Detect which cell encompasses the target text, then output its [x, y] center coordinate. 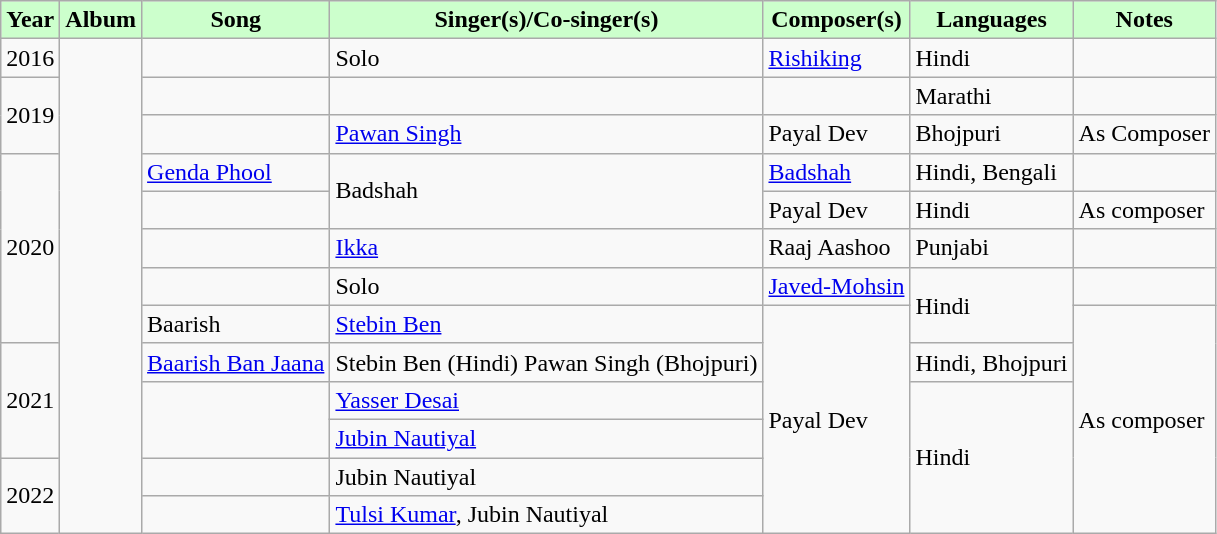
Tulsi Kumar, Jubin Nautiyal [546, 515]
2022 [30, 496]
Baarish Ban Jaana [236, 362]
Yasser Desai [546, 400]
Languages [992, 20]
Rishiking [836, 58]
Javed-Mohsin [836, 286]
2016 [30, 58]
Year [30, 20]
Hindi, Bhojpuri [992, 362]
Stebin Ben (Hindi) Pawan Singh (Bhojpuri) [546, 362]
Album [101, 20]
Notes [1144, 20]
Punjabi [992, 248]
Composer(s) [836, 20]
2019 [30, 115]
Song [236, 20]
Genda Phool [236, 172]
As Composer [1144, 134]
Stebin Ben [546, 324]
Singer(s)/Co-singer(s) [546, 20]
Bhojpuri [992, 134]
Baarish [236, 324]
Raaj Aashoo [836, 248]
2021 [30, 400]
Marathi [992, 96]
2020 [30, 248]
Hindi, Bengali [992, 172]
Ikka [546, 248]
Pawan Singh [546, 134]
